Determine the (x, y) coordinate at the center of the cell enclosing the given text.  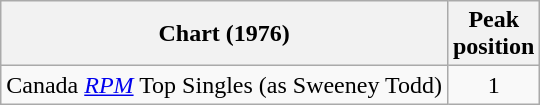
Chart (1976) (224, 34)
Peakposition (493, 34)
Canada RPM Top Singles (as Sweeney Todd) (224, 85)
1 (493, 85)
